From the cell containing the given text, extract its center point as [X, Y] coordinate. 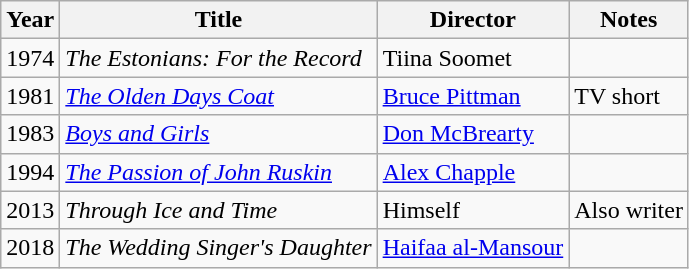
The Passion of John Ruskin [218, 172]
Also writer [629, 210]
1994 [30, 172]
Year [30, 20]
Haifaa al-Mansour [473, 248]
Boys and Girls [218, 134]
2018 [30, 248]
Himself [473, 210]
Director [473, 20]
Notes [629, 20]
Through Ice and Time [218, 210]
The Olden Days Coat [218, 96]
Don McBrearty [473, 134]
1983 [30, 134]
Bruce Pittman [473, 96]
The Estonians: For the Record [218, 58]
The Wedding Singer's Daughter [218, 248]
1974 [30, 58]
Alex Chapple [473, 172]
2013 [30, 210]
1981 [30, 96]
Tiina Soomet [473, 58]
TV short [629, 96]
Title [218, 20]
